Search for the cell housing the specified text and yield its (x, y) center coordinate. 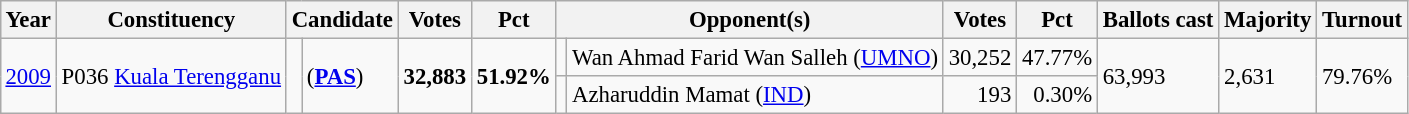
51.92% (514, 76)
193 (980, 95)
2,631 (1268, 76)
63,993 (1158, 76)
Azharuddin Mamat (IND) (756, 95)
30,252 (980, 57)
79.76% (1362, 76)
32,883 (434, 76)
Candidate (342, 20)
Turnout (1362, 20)
Constituency (171, 20)
Ballots cast (1158, 20)
Opponent(s) (750, 20)
(PAS) (350, 76)
0.30% (1058, 95)
2009 (28, 76)
Year (28, 20)
47.77% (1058, 57)
Wan Ahmad Farid Wan Salleh (UMNO) (756, 57)
P036 Kuala Terengganu (171, 76)
Majority (1268, 20)
